Return the (x, y) coordinate for the center point of the cell that contains the specified text.  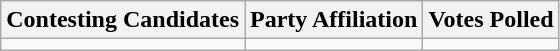
Party Affiliation (334, 20)
Contesting Candidates (123, 20)
Votes Polled (491, 20)
